Extract the (X, Y) coordinate from the center of the cell holding the provided text.  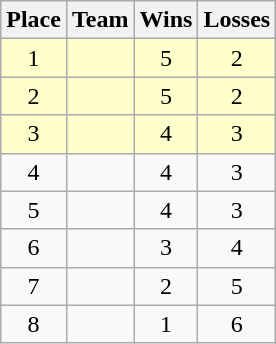
Losses (237, 20)
Place (34, 20)
Team (100, 20)
Wins (166, 20)
8 (34, 324)
7 (34, 286)
